Output the [x, y] coordinate of the center of the cell containing the given text.  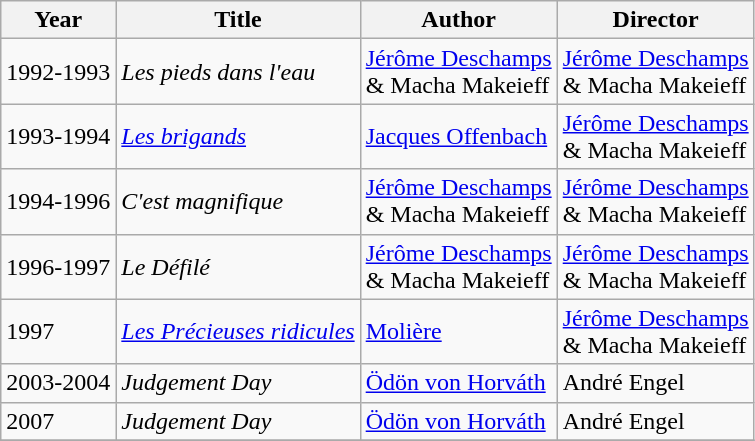
Les brigands [238, 136]
Molière [458, 332]
1996-1997 [58, 266]
Title [238, 20]
2007 [58, 421]
1997 [58, 332]
Director [656, 20]
Year [58, 20]
2003-2004 [58, 383]
1994-1996 [58, 202]
Les pieds dans l'eau [238, 72]
1992-1993 [58, 72]
1993-1994 [58, 136]
Les Précieuses ridicules [238, 332]
Author [458, 20]
C'est magnifique [238, 202]
Jacques Offenbach [458, 136]
Le Défilé [238, 266]
